Search for the cell housing the specified text and yield its (x, y) center coordinate. 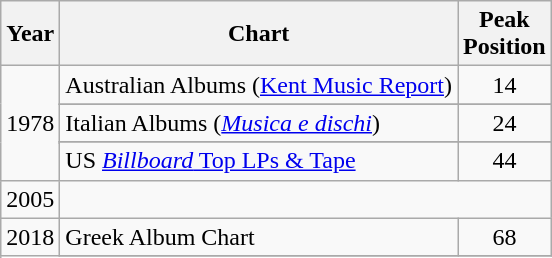
2005 (30, 199)
24 (505, 123)
68 (505, 237)
14 (505, 85)
Australian Albums (Kent Music Report) (259, 85)
PeakPosition (505, 34)
US Billboard Top LPs & Tape (259, 161)
2018 (30, 237)
Italian Albums (Musica e dischi) (259, 123)
44 (505, 161)
1978 (30, 123)
Year (30, 34)
Chart (259, 34)
Greek Album Chart (259, 237)
